Find where the given text appears and provide that cell's center as [X, Y] coordinate. 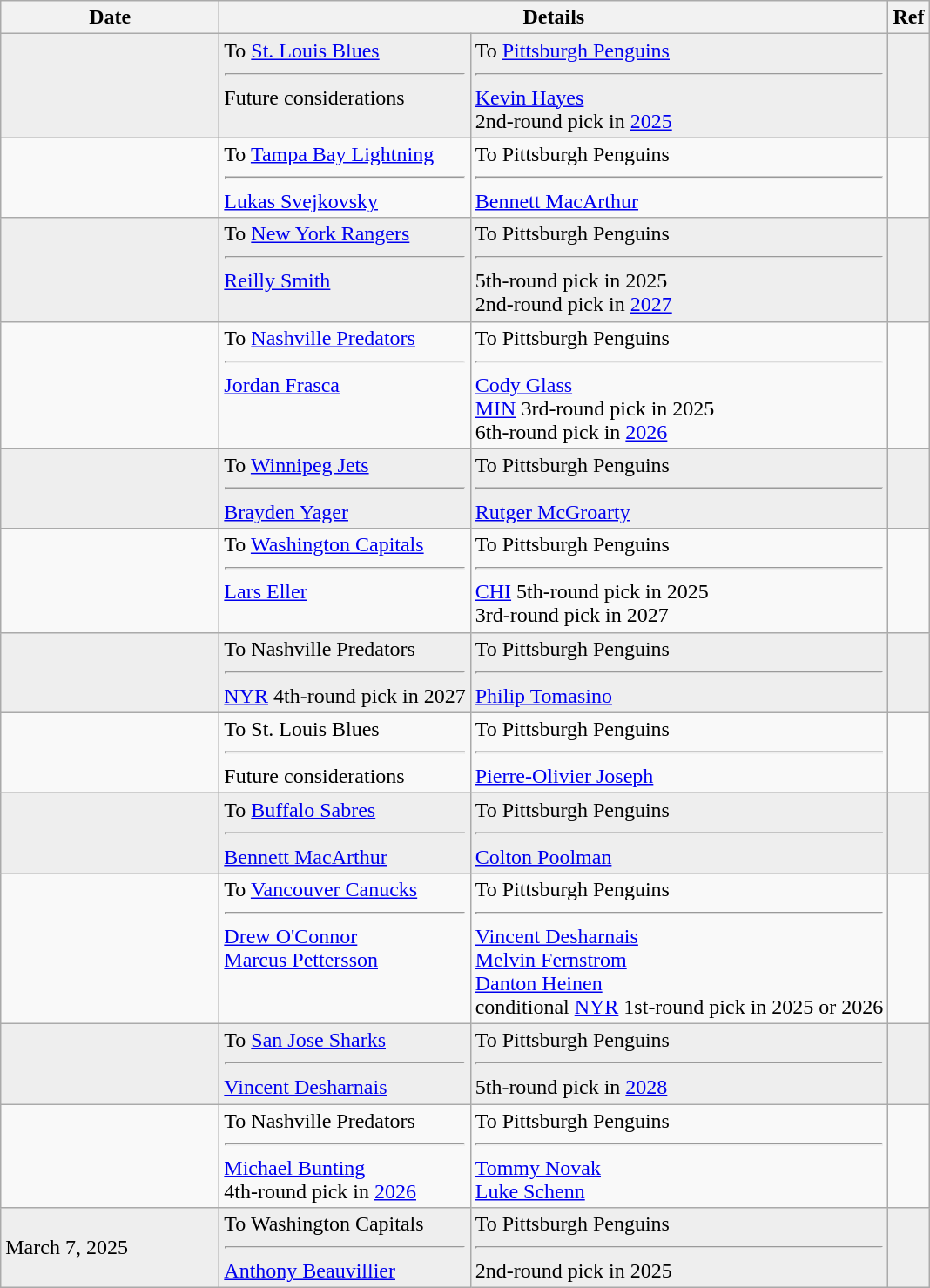
To Washington CapitalsLars Eller [345, 580]
Ref [909, 17]
To Pittsburgh PenguinsPhilip Tomasino [679, 672]
To Vancouver CanucksDrew O'ConnorMarcus Pettersson [345, 947]
To Pittsburgh PenguinsBennett MacArthur [679, 178]
To Pittsburgh Penguins5th-round pick in 2028 [679, 1063]
March 7, 2025 [110, 1248]
To Pittsburgh PenguinsCHI 5th-round pick in 20253rd-round pick in 2027 [679, 580]
To San Jose SharksVincent Desharnais [345, 1063]
To Winnipeg JetsBrayden Yager [345, 489]
To Pittsburgh Penguins2nd-round pick in 2025 [679, 1248]
To Pittsburgh PenguinsTommy NovakLuke Schenn [679, 1157]
To Pittsburgh PenguinsVincent DesharnaisMelvin FernstromDanton Heinenconditional NYR 1st-round pick in 2025 or 2026 [679, 947]
Details [554, 17]
To Nashville PredatorsNYR 4th-round pick in 2027 [345, 672]
To Tampa Bay LightningLukas Svejkovsky [345, 178]
To New York RangersReilly Smith [345, 270]
To Pittsburgh PenguinsPierre-Olivier Joseph [679, 752]
To Washington CapitalsAnthony Beauvillier [345, 1248]
To Pittsburgh PenguinsRutger McGroarty [679, 489]
To Pittsburgh PenguinsCody GlassMIN 3rd-round pick in 20256th-round pick in 2026 [679, 385]
To Pittsburgh PenguinsKevin Hayes2nd-round pick in 2025 [679, 85]
To Buffalo SabresBennett MacArthur [345, 833]
Date [110, 17]
To Pittsburgh Penguins5th-round pick in 20252nd-round pick in 2027 [679, 270]
To Nashville PredatorsMichael Bunting4th-round pick in 2026 [345, 1157]
To Nashville PredatorsJordan Frasca [345, 385]
To Pittsburgh PenguinsColton Poolman [679, 833]
